Provide the [X, Y] coordinate of the cell's center where the given text is located.  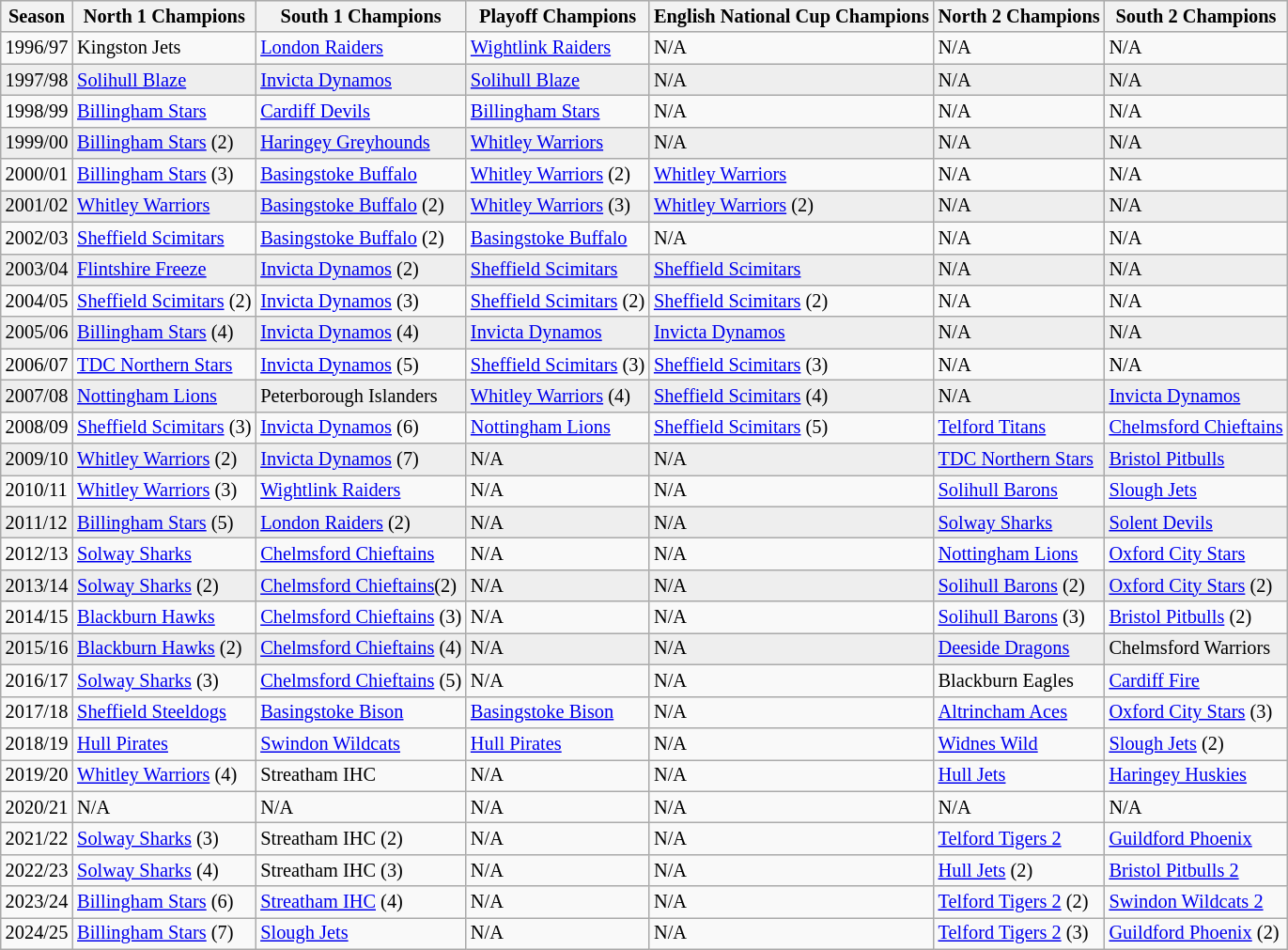
Billingham Stars (4) [163, 333]
Haringey Greyhounds [361, 143]
2015/16 [37, 648]
2019/20 [37, 775]
Guildford Phoenix (2) [1197, 933]
Telford Titans [1019, 428]
Oxford City Stars (2) [1197, 585]
Bristol Pitbulls [1197, 459]
Season [37, 16]
Solihull Barons (3) [1019, 617]
2008/09 [37, 428]
Streatham IHC [361, 775]
English National Cup Champions [791, 16]
Hull Jets [1019, 775]
Oxford City Stars (3) [1197, 712]
Solent Devils [1197, 522]
2020/21 [37, 807]
1996/97 [37, 48]
Flintshire Freeze [163, 270]
Chelmsford Chieftains(2) [361, 585]
2010/11 [37, 491]
2006/07 [37, 365]
2022/23 [37, 870]
Telford Tigers 2 (3) [1019, 933]
Cardiff Fire [1197, 680]
North 2 Champions [1019, 16]
2014/15 [37, 617]
Blackburn Hawks (2) [163, 648]
Playoff Champions [558, 16]
Sheffield Scimitars (4) [791, 396]
Cardiff Devils [361, 111]
Bristol Pitbulls 2 [1197, 870]
2012/13 [37, 553]
2017/18 [37, 712]
London Raiders [361, 48]
2011/12 [37, 522]
Chelmsford Chieftains (4) [361, 648]
Chelmsford Chieftains (5) [361, 680]
1999/00 [37, 143]
Streatham IHC (2) [361, 838]
2013/14 [37, 585]
Blackburn Hawks [163, 617]
North 1 Champions [163, 16]
Streatham IHC (4) [361, 902]
Invicta Dynamos (3) [361, 301]
2024/25 [37, 933]
2005/06 [37, 333]
Widnes Wild [1019, 743]
Hull Jets (2) [1019, 870]
South 2 Champions [1197, 16]
Solway Sharks (2) [163, 585]
Chelmsford Chieftains (3) [361, 617]
Sheffield Steeldogs [163, 712]
Peterborough Islanders [361, 396]
Solihull Barons (2) [1019, 585]
Swindon Wildcats 2 [1197, 902]
Swindon Wildcats [361, 743]
Invicta Dynamos (7) [361, 459]
Invicta Dynamos (6) [361, 428]
Slough Jets (2) [1197, 743]
2023/24 [37, 902]
Telford Tigers 2 [1019, 838]
Blackburn Eagles [1019, 680]
2016/17 [37, 680]
1998/99 [37, 111]
Solway Sharks (4) [163, 870]
Solihull Barons [1019, 491]
2007/08 [37, 396]
Billingham Stars (7) [163, 933]
2000/01 [37, 175]
2004/05 [37, 301]
2003/04 [37, 270]
Haringey Huskies [1197, 775]
London Raiders (2) [361, 522]
Kingston Jets [163, 48]
Invicta Dynamos (5) [361, 365]
Deeside Dragons [1019, 648]
1997/98 [37, 80]
2002/03 [37, 238]
Billingham Stars (3) [163, 175]
2009/10 [37, 459]
Altrincham Aces [1019, 712]
Invicta Dynamos (4) [361, 333]
Chelmsford Warriors [1197, 648]
Telford Tigers 2 (2) [1019, 902]
2021/22 [37, 838]
Oxford City Stars [1197, 553]
South 1 Champions [361, 16]
Billingham Stars (5) [163, 522]
Guildford Phoenix [1197, 838]
Sheffield Scimitars (5) [791, 428]
Bristol Pitbulls (2) [1197, 617]
Billingham Stars (2) [163, 143]
Streatham IHC (3) [361, 870]
2018/19 [37, 743]
2001/02 [37, 206]
Billingham Stars (6) [163, 902]
Invicta Dynamos (2) [361, 270]
